Search for the cell housing the specified text and yield its [X, Y] center coordinate. 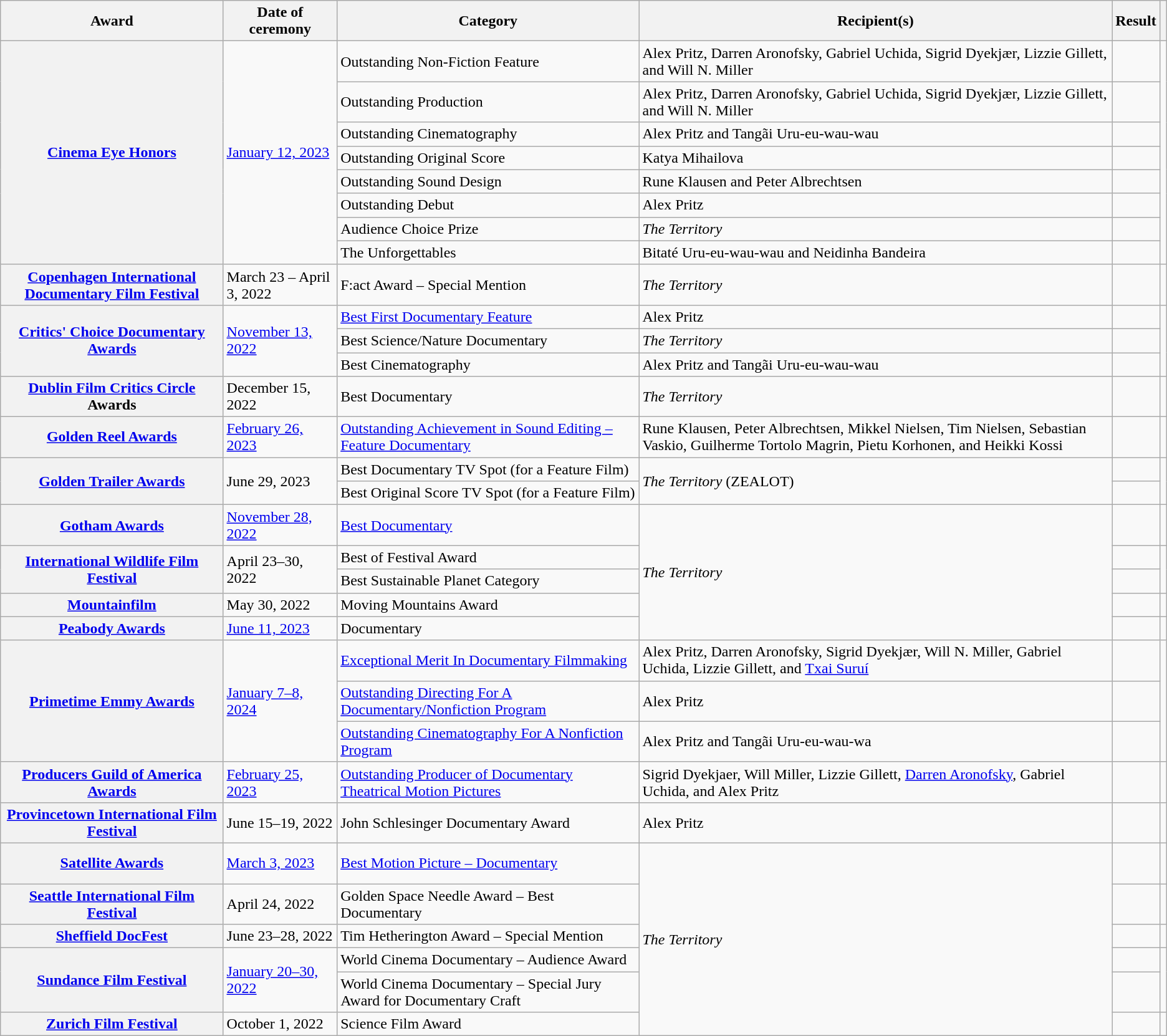
May 30, 2022 [281, 605]
Dublin Film Critics Circle Awards [112, 396]
Mountainfilm [112, 605]
Exceptional Merit In Documentary Filmmaking [488, 661]
World Cinema Documentary – Audience Award [488, 960]
Alex Pritz and Tangãi Uru-eu-wau-wa [875, 742]
Sundance Film Festival [112, 980]
February 26, 2023 [281, 438]
June 29, 2023 [281, 481]
Best Documentary TV Spot (for a Feature Film) [488, 469]
Result [1136, 21]
Best Science/Nature Documentary [488, 340]
April 23–30, 2022 [281, 569]
Bitaté Uru-eu-wau-wau and Neidinha Bandeira [875, 252]
April 24, 2022 [281, 904]
Science Film Award [488, 1024]
Outstanding Sound Design [488, 181]
Moving Mountains Award [488, 605]
Outstanding Achievement in Sound Editing – Feature Documentary [488, 438]
Seattle International Film Festival [112, 904]
Outstanding Directing For A Documentary/Nonfiction Program [488, 701]
Peabody Awards [112, 628]
Sigrid Dyekjaer, Will Miller, Lizzie Gillett, Darren Aronofsky, Gabriel Uchida, and Alex Pritz [875, 782]
World Cinema Documentary – Special Jury Award for Documentary Craft [488, 992]
November 28, 2022 [281, 525]
Outstanding Cinematography [488, 134]
Rune Klausen and Peter Albrechtsen [875, 181]
Copenhagen International Documentary Film Festival [112, 284]
Category [488, 21]
International Wildlife Film Festival [112, 569]
Golden Space Needle Award – Best Documentary [488, 904]
Producers Guild of America Awards [112, 782]
Award [112, 21]
December 15, 2022 [281, 396]
Outstanding Production [488, 102]
Primetime Emmy Awards [112, 701]
F:act Award – Special Mention [488, 284]
June 15–19, 2022 [281, 823]
Date of ceremony [281, 21]
February 25, 2023 [281, 782]
March 23 – April 3, 2022 [281, 284]
Best Original Score TV Spot (for a Feature Film) [488, 493]
Outstanding Debut [488, 205]
June 11, 2023 [281, 628]
Rune Klausen, Peter Albrechtsen, Mikkel Nielsen, Tim Nielsen, Sebastian Vaskio, Guilherme Tortolo Magrin, Pietu Korhonen, and Heikki Kossi [875, 438]
Best Cinematography [488, 365]
November 13, 2022 [281, 340]
Audience Choice Prize [488, 229]
Best Sustainable Planet Category [488, 581]
Provincetown International Film Festival [112, 823]
Recipient(s) [875, 21]
Zurich Film Festival [112, 1024]
Satellite Awards [112, 863]
Critics' Choice Documentary Awards [112, 340]
October 1, 2022 [281, 1024]
Cinema Eye Honors [112, 153]
The Unforgettables [488, 252]
Alex Pritz, Darren Aronofsky, Sigrid Dyekjær, Will N. Miller, Gabriel Uchida, Lizzie Gillett, and Txai Suruí [875, 661]
January 20–30, 2022 [281, 980]
Documentary [488, 628]
January 7–8, 2024 [281, 701]
Katya Mihailova [875, 158]
The Territory (ZEALOT) [875, 481]
Best Motion Picture – Documentary [488, 863]
Golden Reel Awards [112, 438]
Best First Documentary Feature [488, 317]
Outstanding Producer of Documentary Theatrical Motion Pictures [488, 782]
Gotham Awards [112, 525]
March 3, 2023 [281, 863]
Best of Festival Award [488, 557]
Outstanding Original Score [488, 158]
Sheffield DocFest [112, 936]
Golden Trailer Awards [112, 481]
Outstanding Non-Fiction Feature [488, 61]
Tim Hetherington Award – Special Mention [488, 936]
June 23–28, 2022 [281, 936]
John Schlesinger Documentary Award [488, 823]
Outstanding Cinematography For A Nonfiction Program [488, 742]
January 12, 2023 [281, 153]
